Detect which cell encompasses the target text, then output its [x, y] center coordinate. 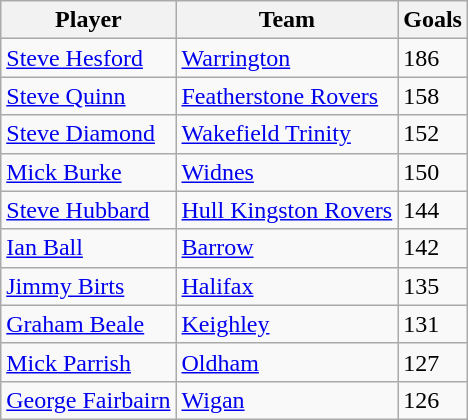
Player [88, 20]
Team [287, 20]
186 [433, 58]
152 [433, 134]
Steve Quinn [88, 96]
Wakefield Trinity [287, 134]
Featherstone Rovers [287, 96]
Jimmy Birts [88, 286]
158 [433, 96]
George Fairbairn [88, 400]
Keighley [287, 324]
Steve Diamond [88, 134]
Mick Burke [88, 172]
Halifax [287, 286]
Widnes [287, 172]
Graham Beale [88, 324]
131 [433, 324]
Steve Hubbard [88, 210]
127 [433, 362]
Oldham [287, 362]
Ian Ball [88, 248]
Hull Kingston Rovers [287, 210]
Steve Hesford [88, 58]
Warrington [287, 58]
126 [433, 400]
135 [433, 286]
144 [433, 210]
Barrow [287, 248]
150 [433, 172]
Wigan [287, 400]
Goals [433, 20]
142 [433, 248]
Mick Parrish [88, 362]
